Locate the cell with the specified text and output its (x, y) center coordinate. 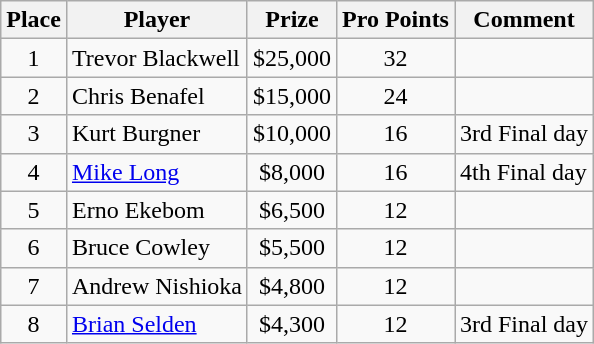
$15,000 (292, 96)
2 (34, 96)
32 (396, 58)
4th Final day (524, 172)
$4,800 (292, 286)
Comment (524, 20)
Place (34, 20)
8 (34, 324)
Player (156, 20)
3 (34, 134)
Kurt Burgner (156, 134)
Pro Points (396, 20)
Chris Benafel (156, 96)
5 (34, 210)
Brian Selden (156, 324)
Erno Ekebom (156, 210)
$25,000 (292, 58)
1 (34, 58)
Trevor Blackwell (156, 58)
$10,000 (292, 134)
Prize (292, 20)
Andrew Nishioka (156, 286)
4 (34, 172)
Bruce Cowley (156, 248)
6 (34, 248)
$6,500 (292, 210)
Mike Long (156, 172)
7 (34, 286)
$5,500 (292, 248)
$4,300 (292, 324)
$8,000 (292, 172)
24 (396, 96)
